Return [x, y] of the center of cell containing provided text 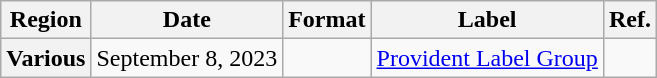
Provident Label Group [487, 58]
Format [327, 20]
September 8, 2023 [187, 58]
Various [46, 58]
Date [187, 20]
Ref. [630, 20]
Region [46, 20]
Label [487, 20]
